Extract the [X, Y] coordinate from the center of the cell holding the provided text.  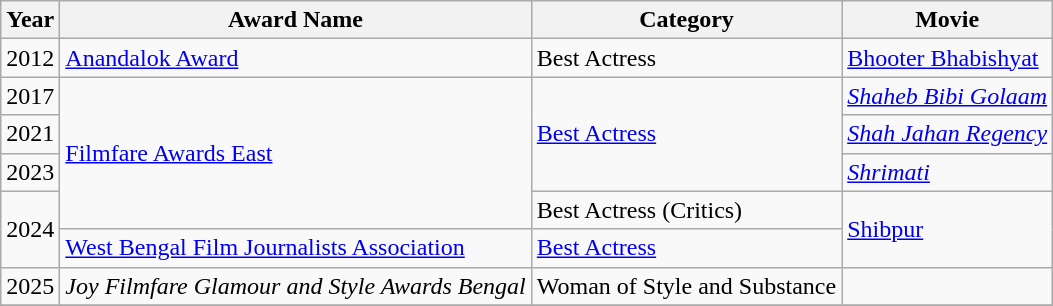
2021 [30, 134]
Shrimati [948, 172]
Award Name [296, 20]
Shah Jahan Regency [948, 134]
Shibpur [948, 229]
Filmfare Awards East [296, 153]
Category [686, 20]
Movie [948, 20]
2017 [30, 96]
Best Actress (Critics) [686, 210]
Joy Filmfare Glamour and Style Awards Bengal [296, 286]
West Bengal Film Journalists Association [296, 248]
Bhooter Bhabishyat [948, 58]
2012 [30, 58]
2025 [30, 286]
Woman of Style and Substance [686, 286]
2023 [30, 172]
Shaheb Bibi Golaam [948, 96]
Anandalok Award [296, 58]
Year [30, 20]
2024 [30, 229]
